Capture the cell that displays the provided text and extract its (X, Y) central coordinate. 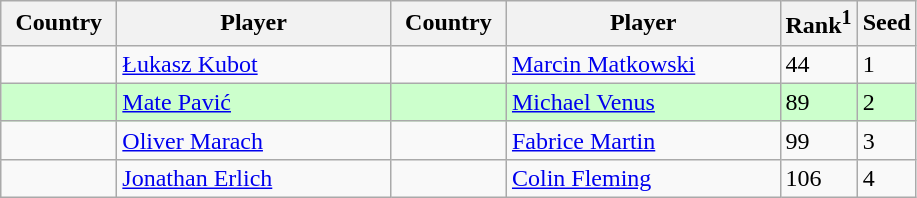
Fabrice Martin (643, 140)
106 (818, 178)
Jonathan Erlich (254, 178)
2 (886, 102)
89 (818, 102)
Łukasz Kubot (254, 64)
4 (886, 178)
Seed (886, 24)
1 (886, 64)
Colin Fleming (643, 178)
Michael Venus (643, 102)
Mate Pavić (254, 102)
99 (818, 140)
3 (886, 140)
Rank1 (818, 24)
Oliver Marach (254, 140)
44 (818, 64)
Marcin Matkowski (643, 64)
